Search for the cell housing the specified text and yield its [X, Y] center coordinate. 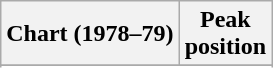
Peakposition [225, 34]
Chart (1978–79) [90, 34]
